Determine the [x, y] coordinate at the center of the cell enclosing the given text.  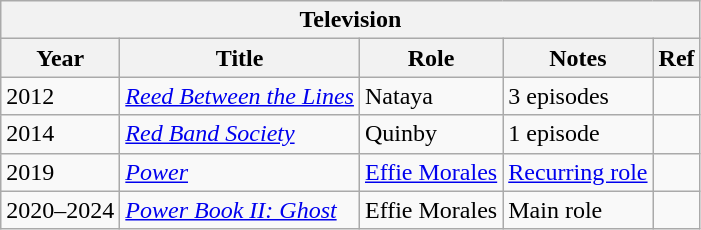
1 episode [578, 134]
Quinby [430, 134]
Power [240, 172]
Title [240, 58]
Red Band Society [240, 134]
Role [430, 58]
Recurring role [578, 172]
Notes [578, 58]
Year [60, 58]
2012 [60, 96]
Ref [676, 58]
3 episodes [578, 96]
Nataya [430, 96]
Power Book II: Ghost [240, 210]
2019 [60, 172]
2020–2024 [60, 210]
Main role [578, 210]
Reed Between the Lines [240, 96]
Television [350, 20]
2014 [60, 134]
